Find where the given text appears and provide that cell's center as (x, y) coordinate. 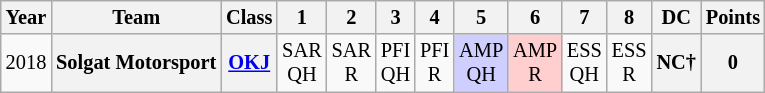
SARR (352, 63)
5 (481, 17)
1 (302, 17)
Team (136, 17)
2 (352, 17)
NC† (676, 63)
PFIR (434, 63)
4 (434, 17)
6 (535, 17)
Points (733, 17)
Year (26, 17)
Solgat Motorsport (136, 63)
ESSR (630, 63)
2018 (26, 63)
AMPQH (481, 63)
Class (249, 17)
AMPR (535, 63)
ESSQH (584, 63)
8 (630, 17)
SARQH (302, 63)
7 (584, 17)
DC (676, 17)
PFIQH (396, 63)
OKJ (249, 63)
3 (396, 17)
0 (733, 63)
